Capture the cell that displays the provided text and extract its (X, Y) central coordinate. 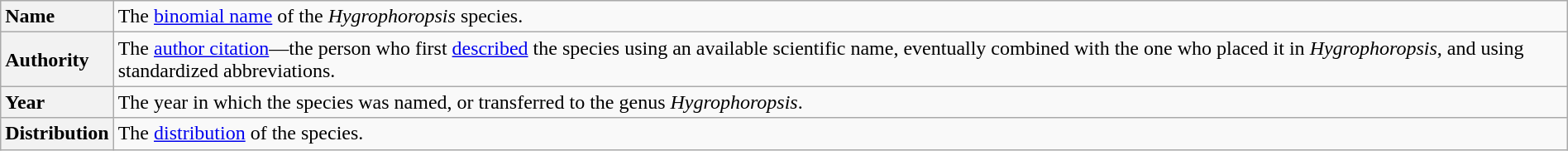
Name (57, 17)
The binomial name of the Hygrophoropsis species. (840, 17)
Year (57, 102)
Distribution (57, 134)
The year in which the species was named, or transferred to the genus Hygrophoropsis. (840, 102)
Authority (57, 60)
The distribution of the species. (840, 134)
